From the cell containing the given text, extract its center point as [x, y] coordinate. 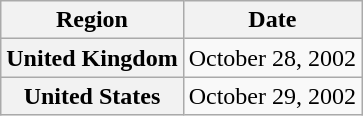
Region [92, 20]
United Kingdom [92, 58]
October 29, 2002 [272, 96]
Date [272, 20]
October 28, 2002 [272, 58]
United States [92, 96]
